Return the [x, y] coordinate for the center point of the cell that contains the specified text.  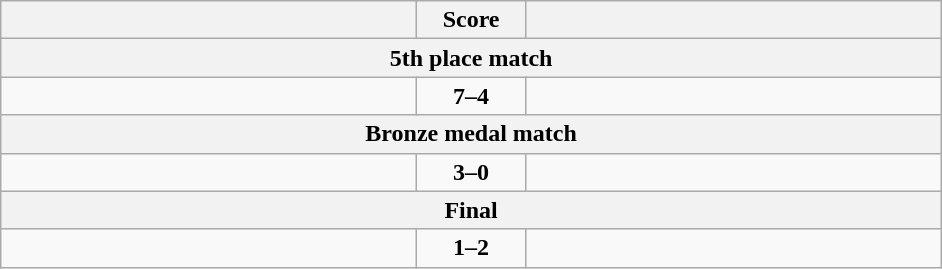
Bronze medal match [472, 134]
7–4 [472, 96]
3–0 [472, 172]
Final [472, 210]
5th place match [472, 58]
Score [472, 20]
1–2 [472, 248]
